Capture the cell that displays the provided text and extract its (X, Y) central coordinate. 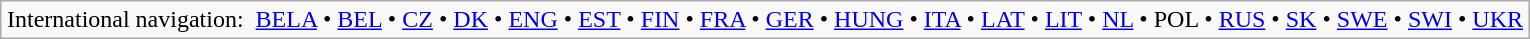
International navigation: BELA • BEL • CZ • DK • ENG • EST • FIN • FRA • GER • HUNG • ITA • LAT • LIT • NL • POL • RUS • SK • SWE • SWI • UKR (764, 20)
